Output the [x, y] coordinate of the center of the cell containing the given text.  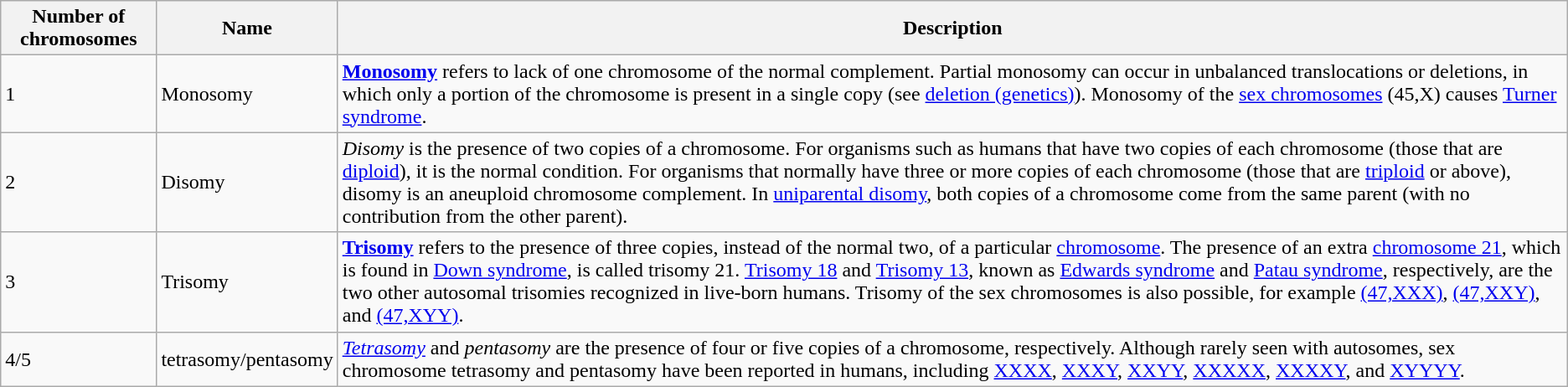
Name [247, 28]
4/5 [79, 359]
2 [79, 183]
Description [952, 28]
1 [79, 94]
Monosomy [247, 94]
3 [79, 281]
Trisomy [247, 281]
Disomy [247, 183]
Number of chromosomes [79, 28]
tetrasomy/pentasomy [247, 359]
